Return (X, Y) of the center of cell containing provided text 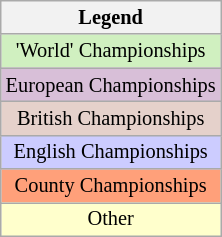
European Championships (111, 85)
Other (111, 219)
British Championships (111, 118)
'World' Championships (111, 51)
English Championships (111, 152)
County Championships (111, 186)
Legend (111, 17)
